Pinpoint the cell where the given text exists, returning its [x, y] midpoint coordinate. 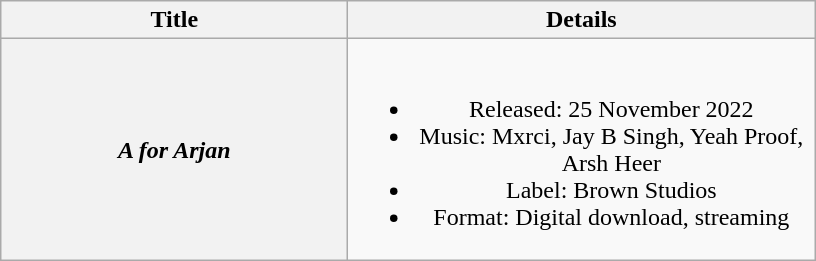
Released: 25 November 2022Music: Mxrci, Jay B Singh, Yeah Proof, Arsh HeerLabel: Brown StudiosFormat: Digital download, streaming [582, 150]
A for Arjan [174, 150]
Details [582, 20]
Title [174, 20]
